Identify which cell holds the provided text, then report its [x, y] central coordinate. 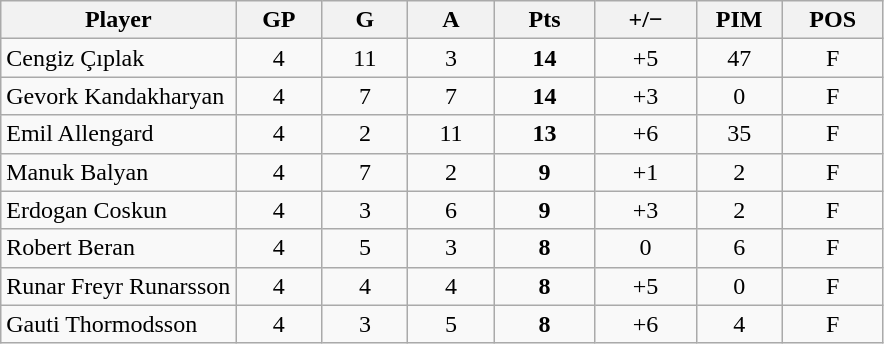
A [451, 20]
Manuk Balyan [118, 172]
Erdogan Coskun [118, 210]
Emil Allengard [118, 134]
Robert Beran [118, 248]
Player [118, 20]
G [365, 20]
+1 [646, 172]
PIM [739, 20]
35 [739, 134]
+/− [646, 20]
Runar Freyr Runarsson [118, 286]
POS [832, 20]
Gauti Thormodsson [118, 324]
Gevork Kandakharyan [118, 96]
Cengiz Çıplak [118, 58]
13 [544, 134]
GP [279, 20]
Pts [544, 20]
47 [739, 58]
